Find where the given text appears and provide that cell's center as [x, y] coordinate. 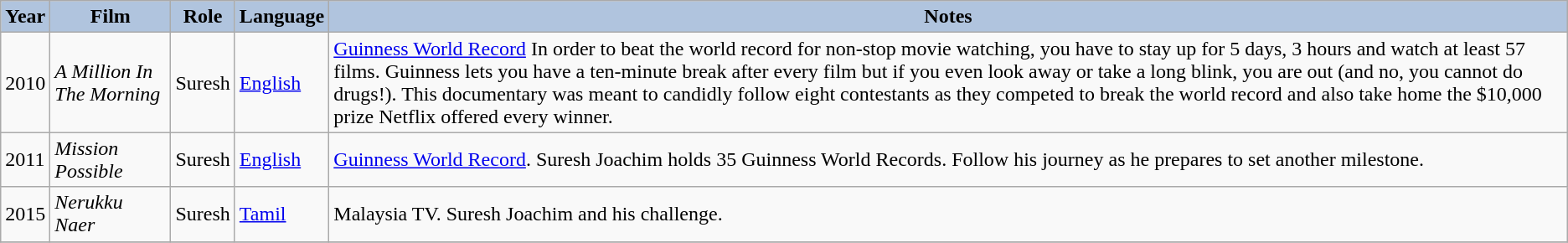
A Million In The Morning [111, 82]
Notes [948, 17]
Role [203, 17]
2011 [25, 159]
Year [25, 17]
2010 [25, 82]
Film [111, 17]
Language [281, 17]
Guinness World Record. Suresh Joachim holds 35 Guinness World Records. Follow his journey as he prepares to set another milestone. [948, 159]
Tamil [281, 215]
Malaysia TV. Suresh Joachim and his challenge. [948, 215]
Mission Possible [111, 159]
Nerukku Naer [111, 215]
2015 [25, 215]
